Determine the [x, y] coordinate at the center of the cell enclosing the given text.  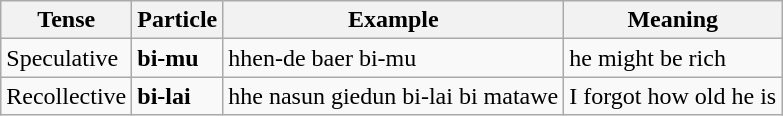
I forgot how old he is [673, 96]
Example [394, 20]
hhe nasun giedun bi-lai bi matawe [394, 96]
Particle [178, 20]
hhen-de baer bi-mu [394, 58]
Tense [66, 20]
Recollective [66, 96]
bi-lai [178, 96]
Speculative [66, 58]
bi-mu [178, 58]
Meaning [673, 20]
he might be rich [673, 58]
